Provide the (x, y) coordinate of the cell's center where the given text is located.  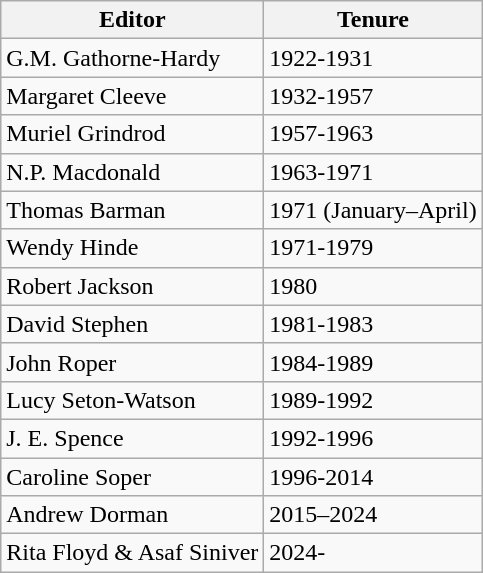
Wendy Hinde (132, 248)
1963-1971 (373, 172)
1981-1983 (373, 324)
1989-1992 (373, 400)
1932-1957 (373, 96)
1957-1963 (373, 134)
J. E. Spence (132, 438)
1922-1931 (373, 58)
2024- (373, 553)
1980 (373, 286)
Thomas Barman (132, 210)
Margaret Cleeve (132, 96)
Editor (132, 20)
Caroline Soper (132, 477)
1971-1979 (373, 248)
Tenure (373, 20)
Muriel Grindrod (132, 134)
G.M. Gathorne-Hardy (132, 58)
Robert Jackson (132, 286)
1971 (January–April) (373, 210)
N.P. Macdonald (132, 172)
Rita Floyd & Asaf Siniver (132, 553)
Lucy Seton-Watson (132, 400)
David Stephen (132, 324)
2015–2024 (373, 515)
1992-1996 (373, 438)
John Roper (132, 362)
1984-1989 (373, 362)
1996-2014 (373, 477)
Andrew Dorman (132, 515)
